For the text-containing cell, return its midpoint in (X, Y) coordinate format. 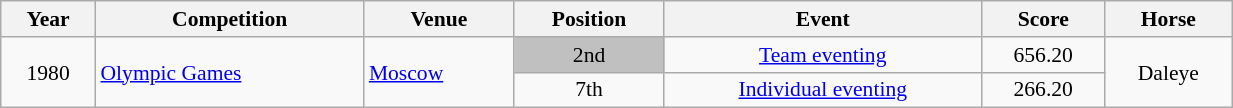
Event (822, 19)
Venue (439, 19)
Team eventing (822, 55)
Year (48, 19)
2nd (589, 55)
Daleye (1168, 72)
Horse (1168, 19)
Moscow (439, 72)
Individual eventing (822, 90)
656.20 (1042, 55)
1980 (48, 72)
Competition (229, 19)
Score (1042, 19)
266.20 (1042, 90)
Position (589, 19)
Olympic Games (229, 72)
7th (589, 90)
